Determine the (X, Y) coordinate at the center of the cell enclosing the given text.  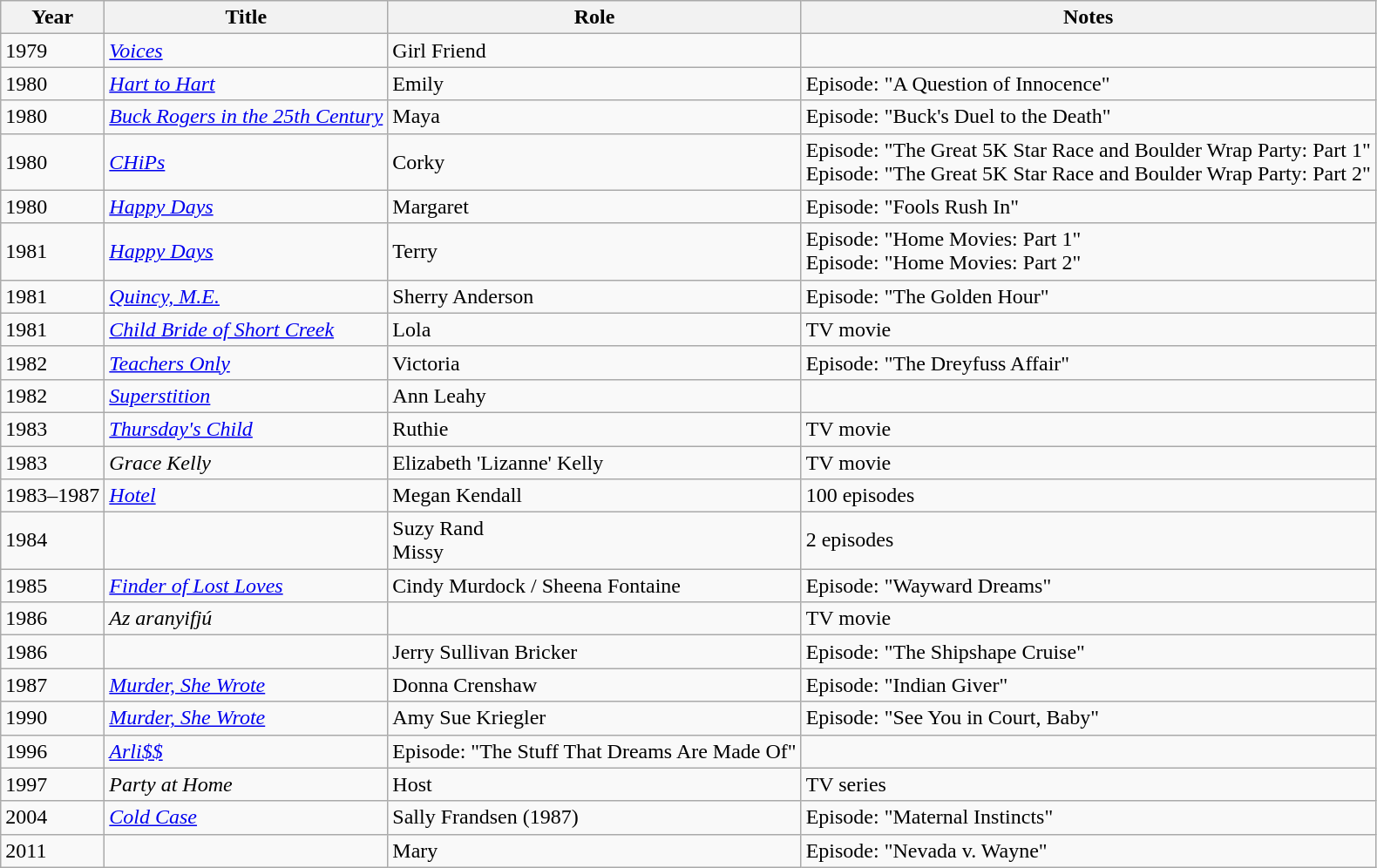
Episode: "Maternal Instincts" (1088, 817)
Episode: "A Question of Innocence" (1088, 84)
Emily (594, 84)
Finder of Lost Loves (246, 586)
Margaret (594, 207)
Mary (594, 851)
1996 (52, 751)
Episode: "The Shipshape Cruise" (1088, 652)
Lola (594, 329)
Episode: "Buck's Duel to the Death" (1088, 117)
Episode: "The Stuff That Dreams Are Made Of" (594, 751)
CHiPs (246, 162)
Teachers Only (246, 363)
Sally Frandsen (1987) (594, 817)
Megan Kendall (594, 496)
Episode: "The Golden Hour" (1088, 296)
Superstition (246, 396)
Episode: "Fools Rush In" (1088, 207)
1997 (52, 784)
Buck Rogers in the 25th Century (246, 117)
Host (594, 784)
Sherry Anderson (594, 296)
Episode: "Nevada v. Wayne" (1088, 851)
Hotel (246, 496)
2004 (52, 817)
Quincy, M.E. (246, 296)
Maya (594, 117)
Amy Sue Kriegler (594, 718)
100 episodes (1088, 496)
Notes (1088, 17)
1984 (52, 540)
Year (52, 17)
Thursday's Child (246, 429)
Cindy Murdock / Sheena Fontaine (594, 586)
2 episodes (1088, 540)
1983–1987 (52, 496)
Cold Case (246, 817)
Voices (246, 51)
Episode: "Home Movies: Part 1"Episode: "Home Movies: Part 2" (1088, 251)
1990 (52, 718)
Girl Friend (594, 51)
2011 (52, 851)
Corky (594, 162)
Child Bride of Short Creek (246, 329)
Episode: "The Dreyfuss Affair" (1088, 363)
Role (594, 17)
Episode: "Indian Giver" (1088, 685)
Az aranyifjú (246, 619)
Grace Kelly (246, 463)
1987 (52, 685)
Episode: "The Great 5K Star Race and Boulder Wrap Party: Part 1"Episode: "The Great 5K Star Race and Boulder Wrap Party: Part 2" (1088, 162)
Elizabeth 'Lizanne' Kelly (594, 463)
Victoria (594, 363)
Title (246, 17)
Party at Home (246, 784)
1979 (52, 51)
Episode: "See You in Court, Baby" (1088, 718)
Suzy RandMissy (594, 540)
Ruthie (594, 429)
TV series (1088, 784)
Jerry Sullivan Bricker (594, 652)
Terry (594, 251)
Hart to Hart (246, 84)
Arli$$ (246, 751)
Episode: "Wayward Dreams" (1088, 586)
1985 (52, 586)
Donna Crenshaw (594, 685)
Ann Leahy (594, 396)
